Provide the [X, Y] coordinate of the cell's center where the given text is located.  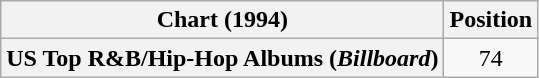
US Top R&B/Hip-Hop Albums (Billboard) [222, 58]
74 [491, 58]
Chart (1994) [222, 20]
Position [491, 20]
